Output the [X, Y] coordinate of the center of the cell containing the given text.  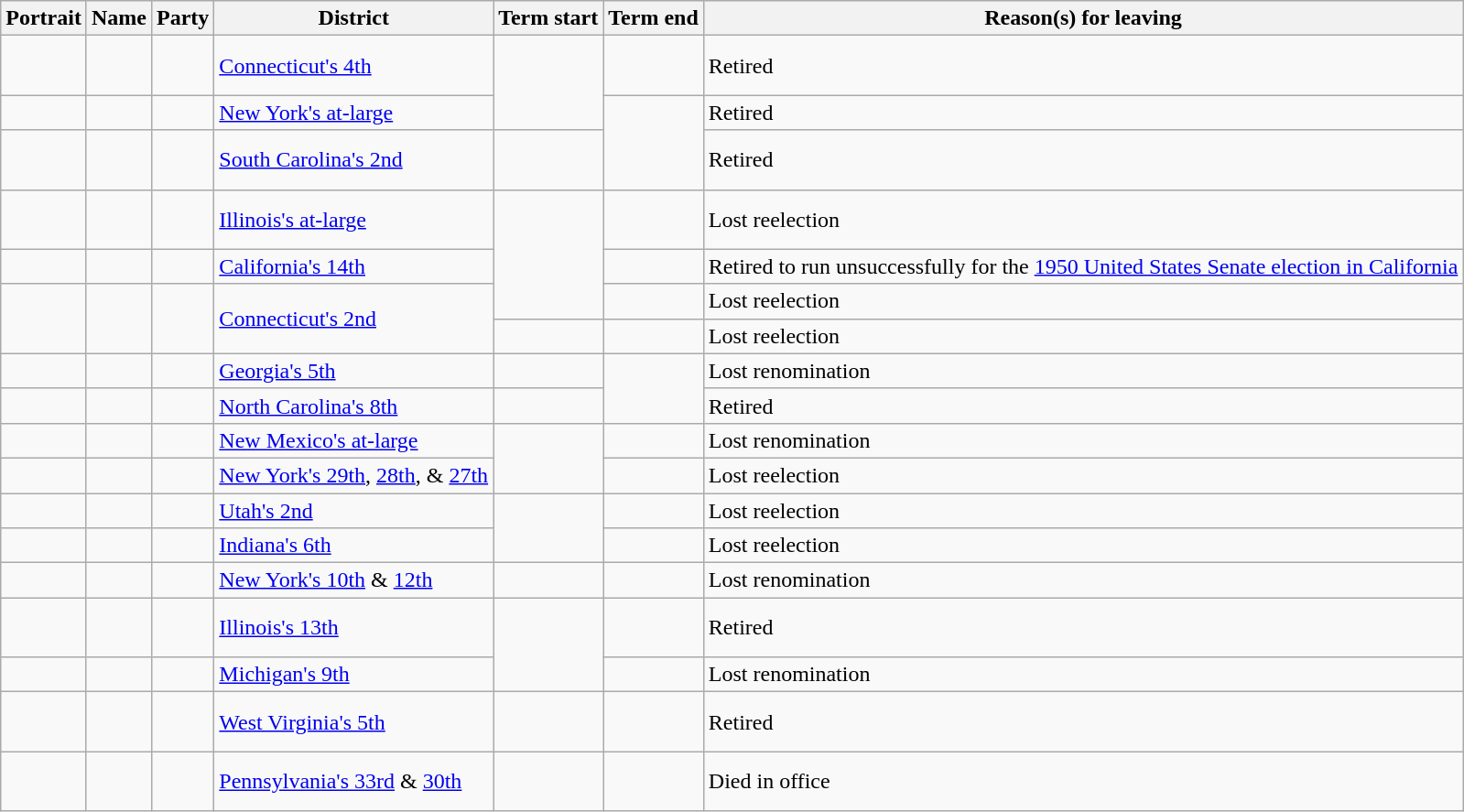
Illinois's 13th [353, 628]
Michigan's 9th [353, 675]
Illinois's at-large [353, 220]
New York's 10th & 12th [353, 580]
South Carolina's 2nd [353, 159]
New Mexico's at-large [353, 440]
Connecticut's 2nd [353, 319]
Retired to run unsuccessfully for the 1950 United States Senate election in California [1083, 266]
West Virginia's 5th [353, 721]
District [353, 18]
New York's 29th, 28th, & 27th [353, 475]
Name [119, 18]
Georgia's 5th [353, 371]
New York's at-large [353, 113]
Term end [654, 18]
Connecticut's 4th [353, 66]
Term start [548, 18]
Utah's 2nd [353, 510]
Reason(s) for leaving [1083, 18]
Pennsylvania's 33rd & 30th [353, 782]
California's 14th [353, 266]
Portrait [44, 18]
Died in office [1083, 782]
Indiana's 6th [353, 546]
Party [182, 18]
North Carolina's 8th [353, 406]
